Capture the cell that displays the provided text and extract its [X, Y] central coordinate. 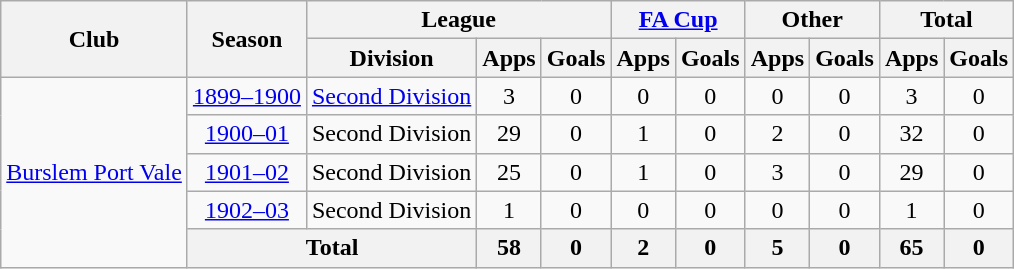
Season [246, 39]
League [458, 20]
Club [94, 39]
FA Cup [678, 20]
65 [911, 248]
Burslem Port Vale [94, 172]
Division [391, 58]
32 [911, 134]
1901–02 [246, 172]
1899–1900 [246, 96]
1902–03 [246, 210]
1900–01 [246, 134]
Other [812, 20]
5 [777, 248]
58 [509, 248]
25 [509, 172]
